Determine the (X, Y) coordinate at the center of the cell enclosing the given text.  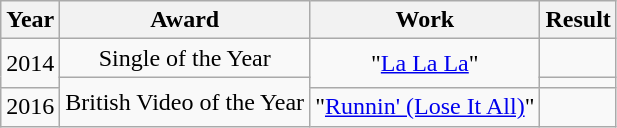
"Runnin' (Lose It All)" (425, 107)
British Video of the Year (185, 102)
Result (578, 20)
Year (30, 20)
2014 (30, 64)
2016 (30, 107)
"La La La" (425, 64)
Award (185, 20)
Single of the Year (185, 58)
Work (425, 20)
